Find where the given text appears and provide that cell's center as (x, y) coordinate. 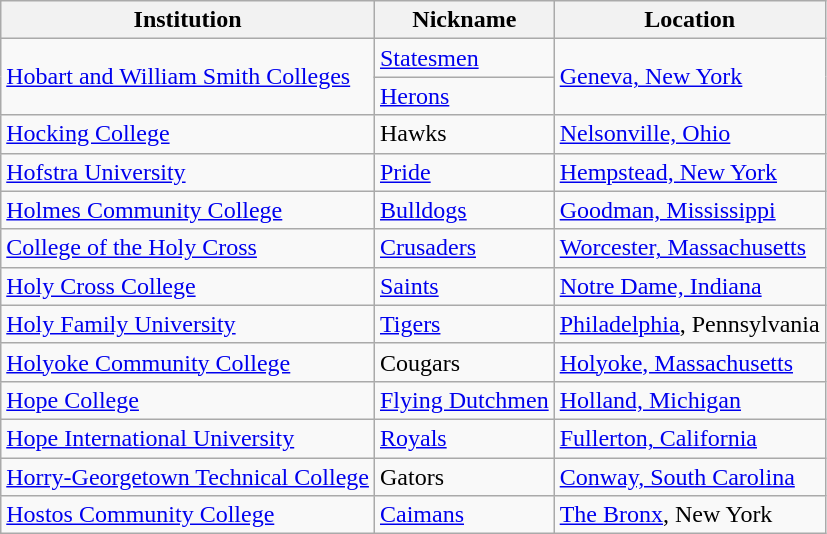
Holy Family University (188, 324)
Institution (188, 20)
Hope College (188, 400)
The Bronx, New York (690, 515)
Crusaders (464, 248)
Herons (464, 96)
Hope International University (188, 438)
Bulldogs (464, 210)
Hempstead, New York (690, 172)
Hostos Community College (188, 515)
Pride (464, 172)
Fullerton, California (690, 438)
Gators (464, 477)
Notre Dame, Indiana (690, 286)
Horry-Georgetown Technical College (188, 477)
Hofstra University (188, 172)
Hawks (464, 134)
Conway, South Carolina (690, 477)
Nelsonville, Ohio (690, 134)
Worcester, Massachusetts (690, 248)
Holmes Community College (188, 210)
Location (690, 20)
Hocking College (188, 134)
Statesmen (464, 58)
Royals (464, 438)
Goodman, Mississippi (690, 210)
College of the Holy Cross (188, 248)
Saints (464, 286)
Philadelphia, Pennsylvania (690, 324)
Holyoke, Massachusetts (690, 362)
Hobart and William Smith Colleges (188, 77)
Caimans (464, 515)
Tigers (464, 324)
Cougars (464, 362)
Holy Cross College (188, 286)
Holland, Michigan (690, 400)
Holyoke Community College (188, 362)
Nickname (464, 20)
Flying Dutchmen (464, 400)
Geneva, New York (690, 77)
